Pinpoint the cell where the given text exists, returning its [x, y] midpoint coordinate. 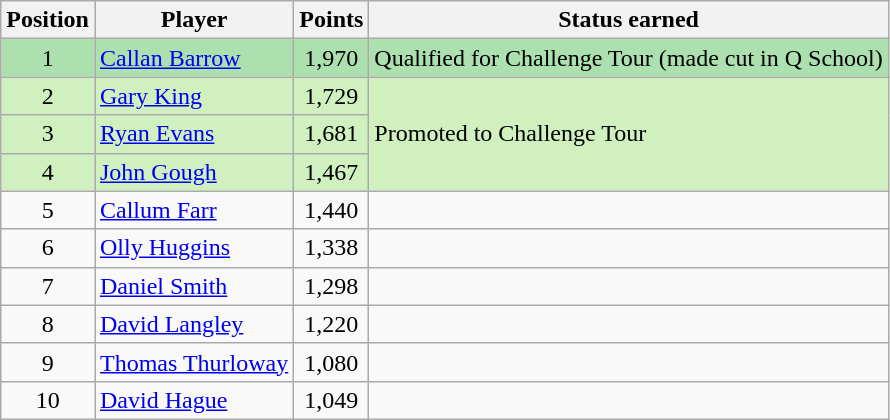
1,440 [332, 210]
Player [194, 20]
Olly Huggins [194, 248]
Daniel Smith [194, 286]
10 [48, 400]
2 [48, 96]
John Gough [194, 172]
1,970 [332, 58]
6 [48, 248]
David Langley [194, 324]
Ryan Evans [194, 134]
Points [332, 20]
1,080 [332, 362]
1,467 [332, 172]
Callum Farr [194, 210]
1,729 [332, 96]
Position [48, 20]
1,338 [332, 248]
7 [48, 286]
Status earned [628, 20]
8 [48, 324]
Qualified for Challenge Tour (made cut in Q School) [628, 58]
1,298 [332, 286]
3 [48, 134]
Thomas Thurloway [194, 362]
David Hague [194, 400]
1,681 [332, 134]
5 [48, 210]
4 [48, 172]
1 [48, 58]
Callan Barrow [194, 58]
Promoted to Challenge Tour [628, 134]
1,220 [332, 324]
9 [48, 362]
1,049 [332, 400]
Gary King [194, 96]
